Output the [x, y] coordinate of the center of the cell containing the given text.  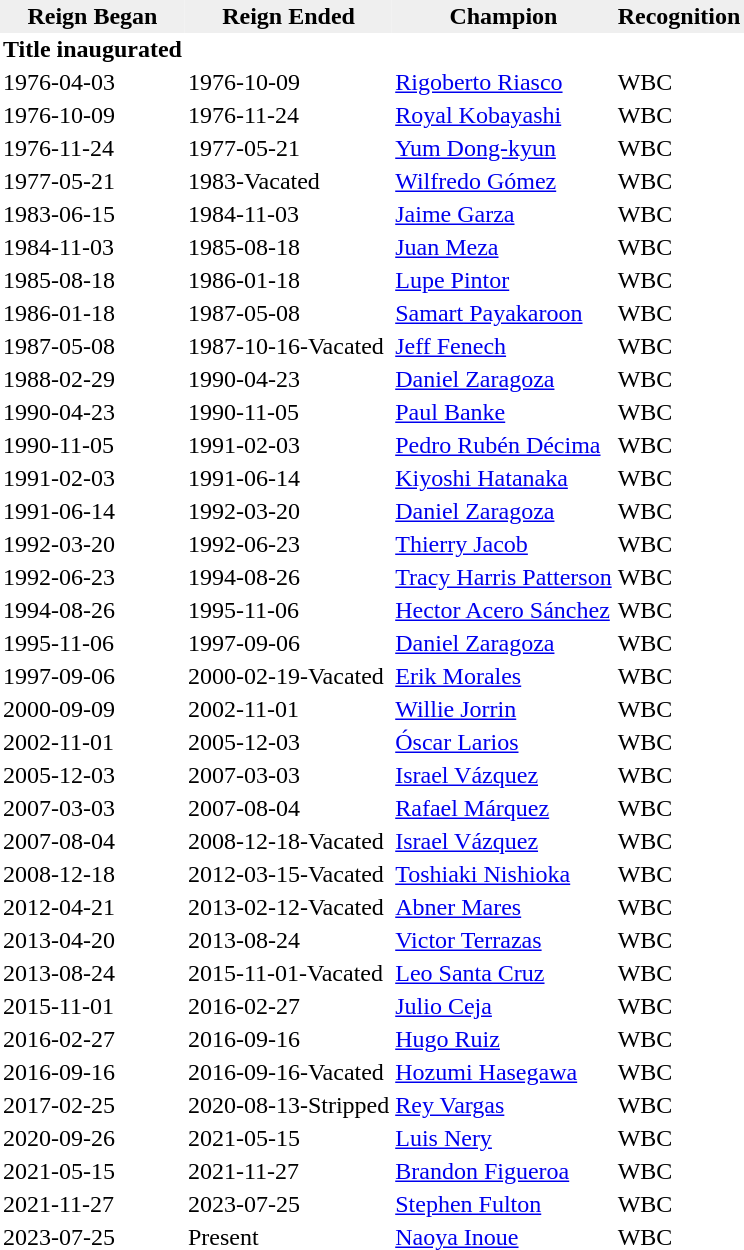
2008-12-18-Vacated [288, 842]
Willie Jorrin [503, 710]
Paul Banke [503, 412]
2000-09-09 [92, 710]
Pedro Rubén Décima [503, 446]
Reign Began [92, 16]
Reign Ended [288, 16]
1983-06-15 [92, 214]
Thierry Jacob [503, 544]
2013-02-12-Vacated [288, 908]
Samart Payakaroon [503, 314]
Kiyoshi Hatanaka [503, 478]
2020-08-13-Stripped [288, 1106]
Title inaugurated [92, 50]
Hugo Ruiz [503, 1040]
Royal Kobayashi [503, 116]
1987-10-16-Vacated [288, 346]
Erik Morales [503, 676]
2023-07-25 [288, 1204]
2013-04-20 [92, 940]
2015-11-01-Vacated [288, 974]
1976-04-03 [92, 82]
Hozumi Hasegawa [503, 1072]
2017-02-25 [92, 1106]
2015-11-01 [92, 1006]
2000-02-19-Vacated [288, 676]
Óscar Larios [503, 742]
1988-02-29 [92, 380]
Brandon Figueroa [503, 1172]
Toshiaki Nishioka [503, 874]
1983-Vacated [288, 182]
Jaime Garza [503, 214]
Leo Santa Cruz [503, 974]
Champion [503, 16]
Hector Acero Sánchez [503, 610]
Luis Nery [503, 1138]
Victor Terrazas [503, 940]
Abner Mares [503, 908]
Recognition [680, 16]
Wilfredo Gómez [503, 182]
Yum Dong-kyun [503, 148]
2008-12-18 [92, 874]
Lupe Pintor [503, 280]
Rafael Márquez [503, 808]
Rey Vargas [503, 1106]
Rigoberto Riasco [503, 82]
2012-04-21 [92, 908]
Juan Meza [503, 248]
Tracy Harris Patterson [503, 578]
2020-09-26 [92, 1138]
Jeff Fenech [503, 346]
Stephen Fulton [503, 1204]
2016-09-16-Vacated [288, 1072]
Julio Ceja [503, 1006]
2012-03-15-Vacated [288, 874]
